From the cell containing the given text, extract its center point as (X, Y) coordinate. 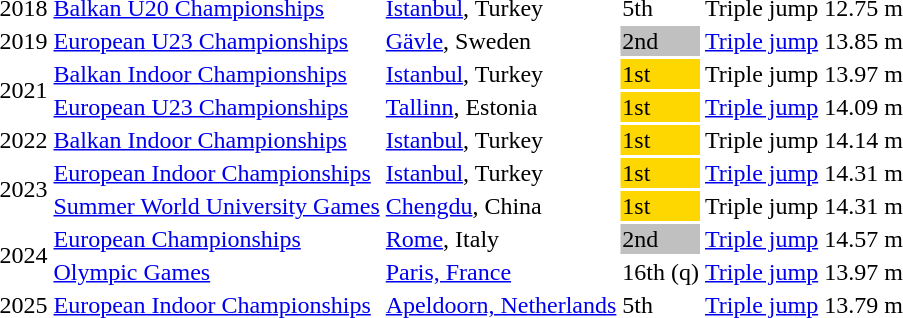
16th (q) (661, 272)
Olympic Games (216, 272)
Tallinn, Estonia (501, 107)
Paris, France (501, 272)
Gävle, Sweden (501, 41)
Rome, Italy (501, 239)
European Championships (216, 239)
Chengdu, China (501, 206)
European Indoor Championships (216, 173)
Summer World University Games (216, 206)
